Search for the cell housing the specified text and yield its (X, Y) center coordinate. 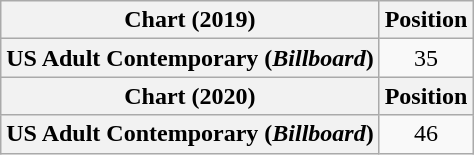
46 (426, 134)
Chart (2019) (190, 20)
35 (426, 58)
Chart (2020) (190, 96)
